From the cell containing the given text, extract its center point as [x, y] coordinate. 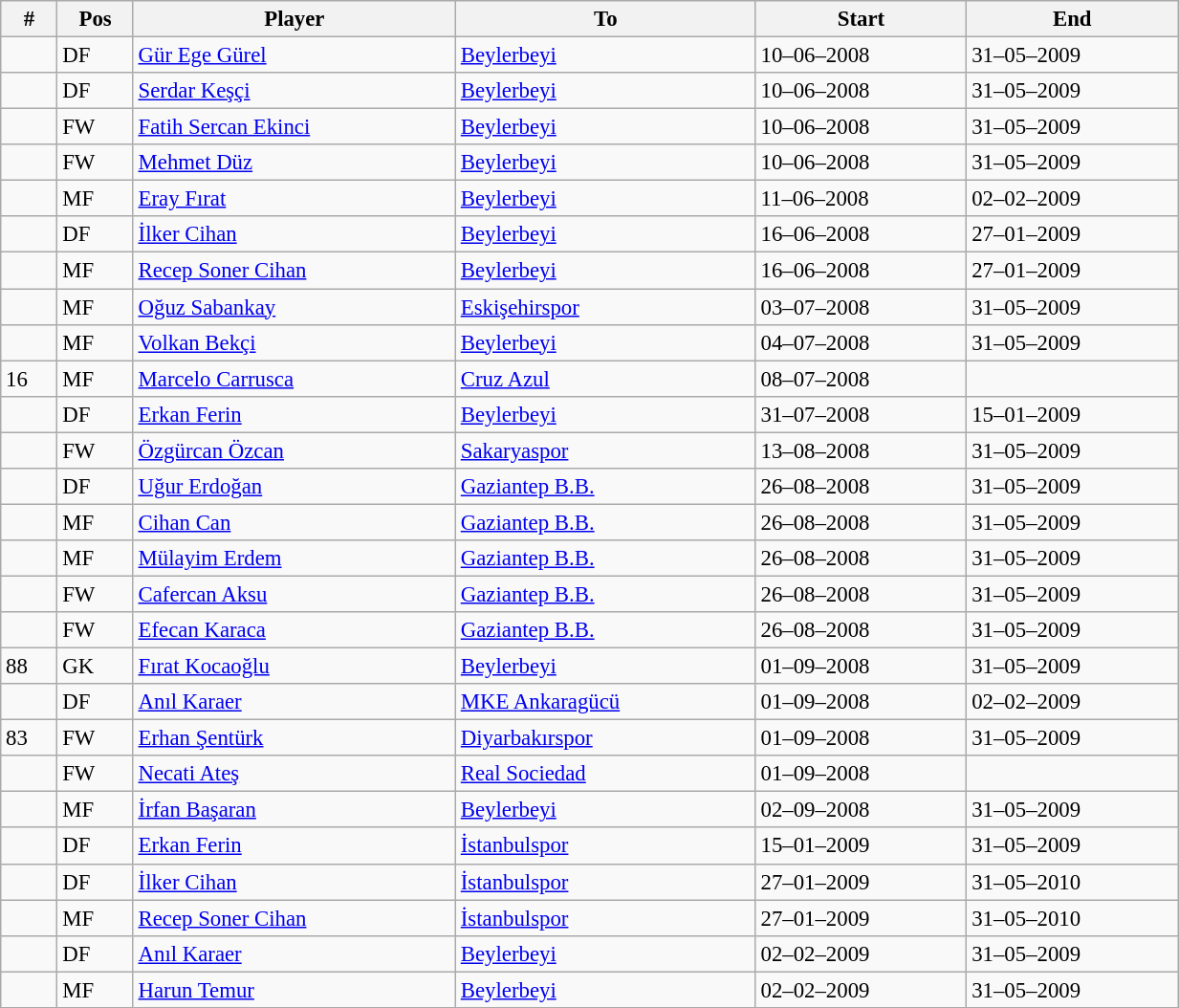
03–07–2008 [861, 307]
Eray Fırat [295, 199]
Diyarbakırspor [605, 738]
Pos [96, 19]
83 [29, 738]
11–06–2008 [861, 199]
Erhan Şentürk [295, 738]
Fatih Sercan Ekinci [295, 127]
Cihan Can [295, 522]
Sakaryaspor [605, 450]
Volkan Bekçi [295, 342]
İrfan Başaran [295, 810]
Uğur Erdoğan [295, 487]
# [29, 19]
Efecan Karaca [295, 630]
Fırat Kocaoğlu [295, 667]
Start [861, 19]
16 [29, 379]
02–09–2008 [861, 810]
Cruz Azul [605, 379]
Real Sociedad [605, 774]
Mülayim Erdem [295, 559]
Özgürcan Özcan [295, 450]
Mehmet Düz [295, 163]
To [605, 19]
Harun Temur [295, 990]
04–07–2008 [861, 342]
Oğuz Sabankay [295, 307]
Serdar Keşçi [295, 91]
Gür Ege Gürel [295, 55]
08–07–2008 [861, 379]
Necati Ateş [295, 774]
31–07–2008 [861, 414]
Player [295, 19]
End [1073, 19]
Marcelo Carrusca [295, 379]
GK [96, 667]
Cafercan Aksu [295, 594]
88 [29, 667]
13–08–2008 [861, 450]
MKE Ankaragücü [605, 702]
Eskişehirspor [605, 307]
